Return (X, Y) of the center of cell containing provided text 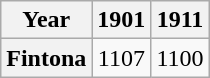
Year (46, 20)
Fintona (46, 58)
1911 (180, 20)
1901 (122, 20)
1107 (122, 58)
1100 (180, 58)
